Identify which cell holds the provided text, then report its [x, y] central coordinate. 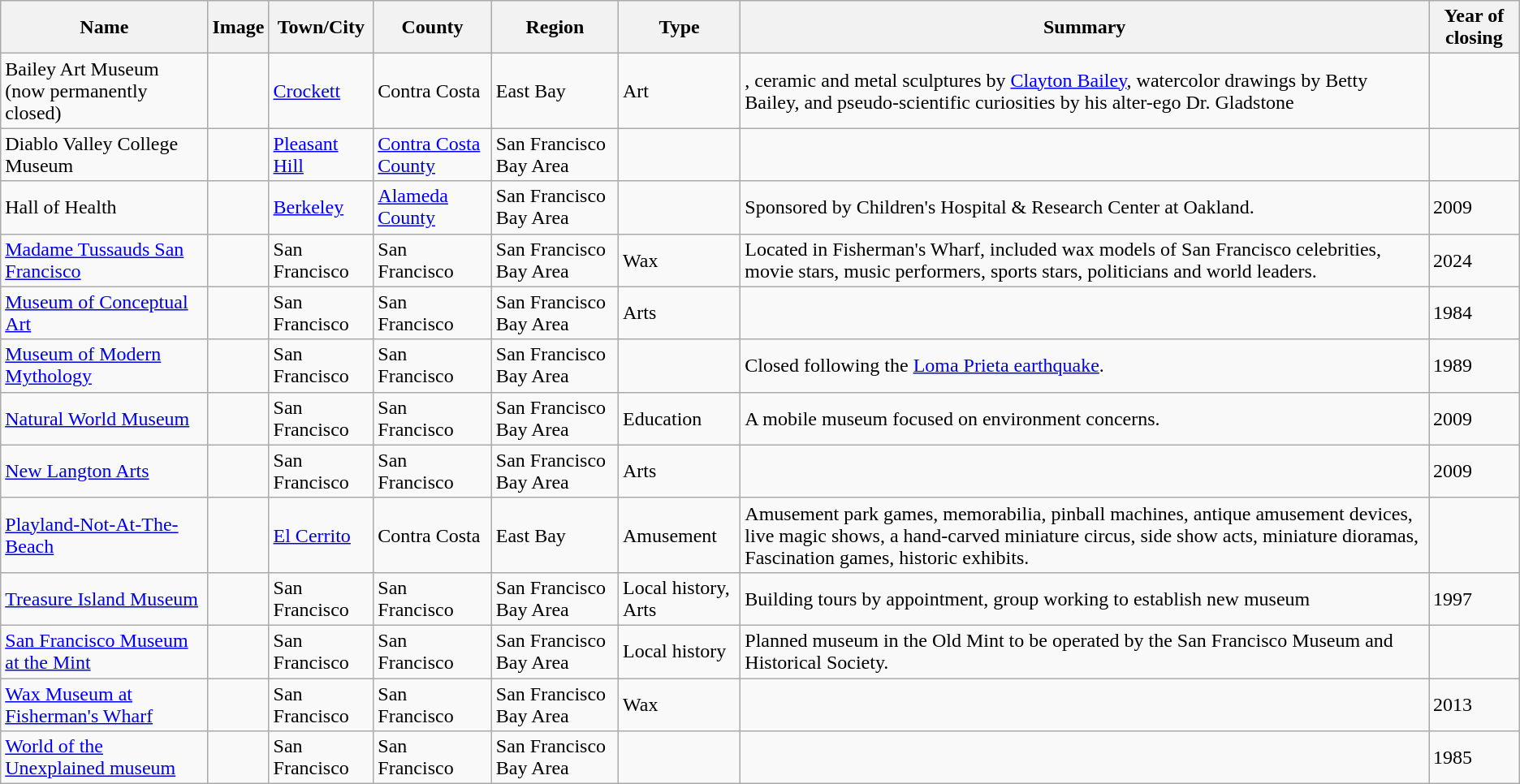
Diablo Valley College Museum [104, 154]
Amusement [680, 535]
Art [680, 91]
Closed following the Loma Prieta earthquake. [1085, 365]
Contra Costa County [432, 154]
Education [680, 419]
El Cerrito [322, 535]
Pleasant Hill [322, 154]
2013 [1475, 704]
Playland-Not-At-The-Beach [104, 535]
San Francisco Museum at the Mint [104, 651]
Museum of Modern Mythology [104, 365]
2024 [1475, 260]
Bailey Art Museum (now permanently closed) [104, 91]
Type [680, 28]
1985 [1475, 758]
Crockett [322, 91]
Wax Museum at Fisherman's Wharf [104, 704]
Natural World Museum [104, 419]
Image [239, 28]
1984 [1475, 313]
1997 [1475, 599]
Treasure Island Museum [104, 599]
Sponsored by Children's Hospital & Research Center at Oakland. [1085, 208]
Local history, Arts [680, 599]
A mobile museum focused on environment concerns. [1085, 419]
Name [104, 28]
New Langton Arts [104, 471]
Alameda County [432, 208]
Building tours by appointment, group working to establish new museum [1085, 599]
World of the Unexplained museum [104, 758]
Planned museum in the Old Mint to be operated by the San Francisco Museum and Historical Society. [1085, 651]
Summary [1085, 28]
Hall of Health [104, 208]
Madame Tussauds San Francisco [104, 260]
Museum of Conceptual Art [104, 313]
Year of closing [1475, 28]
1989 [1475, 365]
Berkeley [322, 208]
County [432, 28]
Region [555, 28]
Town/City [322, 28]
Local history [680, 651]
